Locate the cell with the specified text and output its (X, Y) center coordinate. 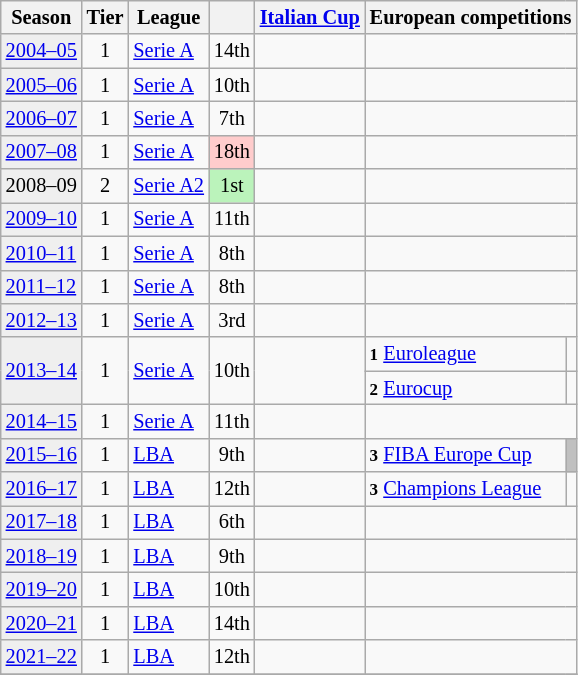
7th (232, 118)
2012–13 (42, 320)
2014–15 (42, 421)
2020–21 (42, 623)
2019–20 (42, 589)
Italian Cup (310, 17)
2005–06 (42, 85)
3rd (232, 320)
Tier (106, 17)
3 Champions League (466, 489)
2021–22 (42, 657)
2018–19 (42, 556)
2008–09 (42, 186)
1st (232, 186)
2017–18 (42, 522)
1 Euroleague (466, 354)
League (168, 17)
2013–14 (42, 370)
2016–17 (42, 489)
3 FIBA Europe Cup (466, 455)
2 Eurocup (466, 388)
Season (42, 17)
6th (232, 522)
2007–08 (42, 152)
European competitions (471, 17)
2011–12 (42, 287)
2015–16 (42, 455)
Serie A2 (168, 186)
2006–07 (42, 118)
2009–10 (42, 219)
2004–05 (42, 51)
2 (106, 186)
2010–11 (42, 253)
18th (232, 152)
